Scan for the cell matching the given text and deliver its [x, y] coordinate at center. 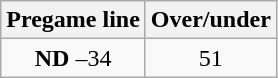
Over/under [210, 20]
51 [210, 58]
ND –34 [74, 58]
Pregame line [74, 20]
